Search for the cell housing the specified text and yield its [X, Y] center coordinate. 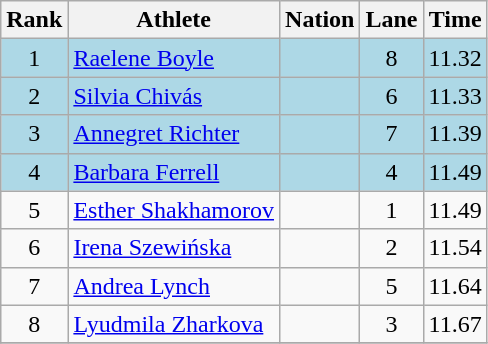
Irena Szewińska [174, 248]
Rank [34, 20]
11.54 [455, 248]
Nation [320, 20]
11.33 [455, 96]
Lyudmila Zharkova [174, 324]
Silvia Chivás [174, 96]
Esther Shakhamorov [174, 210]
Raelene Boyle [174, 58]
11.64 [455, 286]
Barbara Ferrell [174, 172]
Time [455, 20]
11.67 [455, 324]
11.32 [455, 58]
Andrea Lynch [174, 286]
Annegret Richter [174, 134]
Lane [392, 20]
11.39 [455, 134]
Athlete [174, 20]
